Output the (x, y) coordinate of the center of the cell containing the given text.  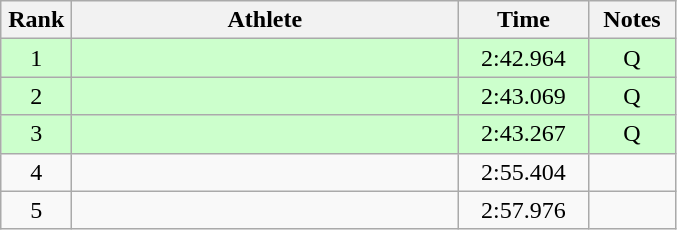
4 (36, 172)
Notes (632, 20)
2:42.964 (524, 58)
2:57.976 (524, 210)
Athlete (265, 20)
Time (524, 20)
5 (36, 210)
2 (36, 96)
2:43.267 (524, 134)
2:55.404 (524, 172)
1 (36, 58)
Rank (36, 20)
2:43.069 (524, 96)
3 (36, 134)
